Output the [X, Y] coordinate of the center of the cell containing the given text.  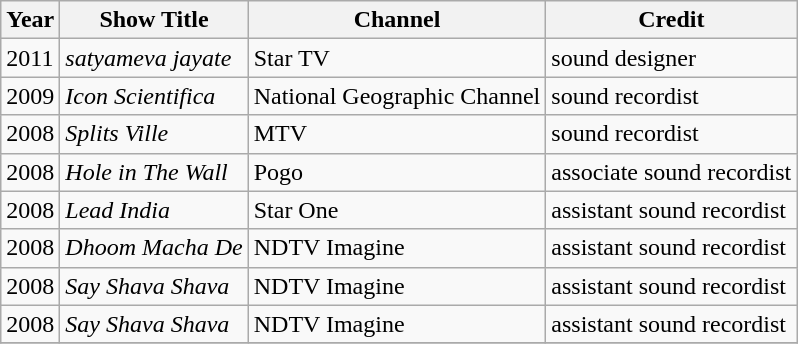
2011 [30, 58]
associate sound recordist [672, 172]
Dhoom Macha De [154, 248]
Star One [397, 210]
Year [30, 20]
Credit [672, 20]
sound designer [672, 58]
satyameva jayate [154, 58]
Show Title [154, 20]
MTV [397, 134]
Splits Ville [154, 134]
Channel [397, 20]
Hole in The Wall [154, 172]
National Geographic Channel [397, 96]
Star TV [397, 58]
Lead India [154, 210]
Icon Scientifica [154, 96]
Pogo [397, 172]
2009 [30, 96]
